Output the [x, y] coordinate of the center of the cell containing the given text.  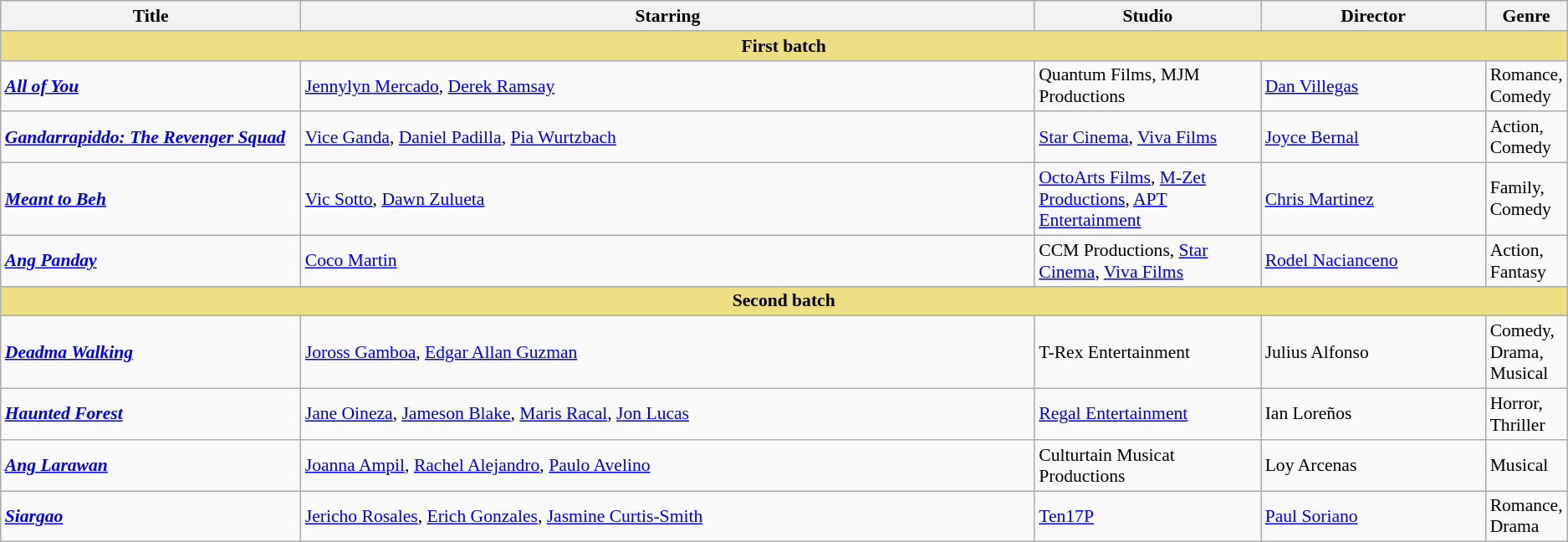
Comedy, Drama, Musical [1527, 353]
Action, Comedy [1527, 137]
Deadma Walking [151, 353]
Director [1373, 16]
Jennylyn Mercado, Derek Ramsay [668, 85]
Jane Oineza, Jameson Blake, Maris Racal, Jon Lucas [668, 415]
Vic Sotto, Dawn Zulueta [668, 199]
Coco Martin [668, 261]
Second batch [784, 301]
Genre [1527, 16]
Paul Soriano [1373, 517]
Ang Panday [151, 261]
CCM Productions, Star Cinema, Viva Films [1147, 261]
Loy Arcenas [1373, 465]
Jericho Rosales, Erich Gonzales, Jasmine Curtis-Smith [668, 517]
All of You [151, 85]
Family, Comedy [1527, 199]
Ang Larawan [151, 465]
Chris Martinez [1373, 199]
Regal Entertainment [1147, 415]
Quantum Films, MJM Productions [1147, 85]
Ten17P [1147, 517]
Star Cinema, Viva Films [1147, 137]
Joanna Ampil, Rachel Alejandro, Paulo Avelino [668, 465]
Vice Ganda, Daniel Padilla, Pia Wurtzbach [668, 137]
Rodel Nacianceno [1373, 261]
Dan Villegas [1373, 85]
Joross Gamboa, Edgar Allan Guzman [668, 353]
Musical [1527, 465]
First batch [784, 46]
Siargao [151, 517]
Title [151, 16]
Action, Fantasy [1527, 261]
Julius Alfonso [1373, 353]
Studio [1147, 16]
Culturtain Musicat Productions [1147, 465]
OctoArts Films, M-Zet Productions, APT Entertainment [1147, 199]
Gandarrapiddo: The Revenger Squad [151, 137]
T-Rex Entertainment [1147, 353]
Meant to Beh [151, 199]
Horror, Thriller [1527, 415]
Haunted Forest [151, 415]
Romance, Drama [1527, 517]
Romance, Comedy [1527, 85]
Ian Loreños [1373, 415]
Starring [668, 16]
Joyce Bernal [1373, 137]
